Pinpoint the cell where the given text exists, returning its (X, Y) midpoint coordinate. 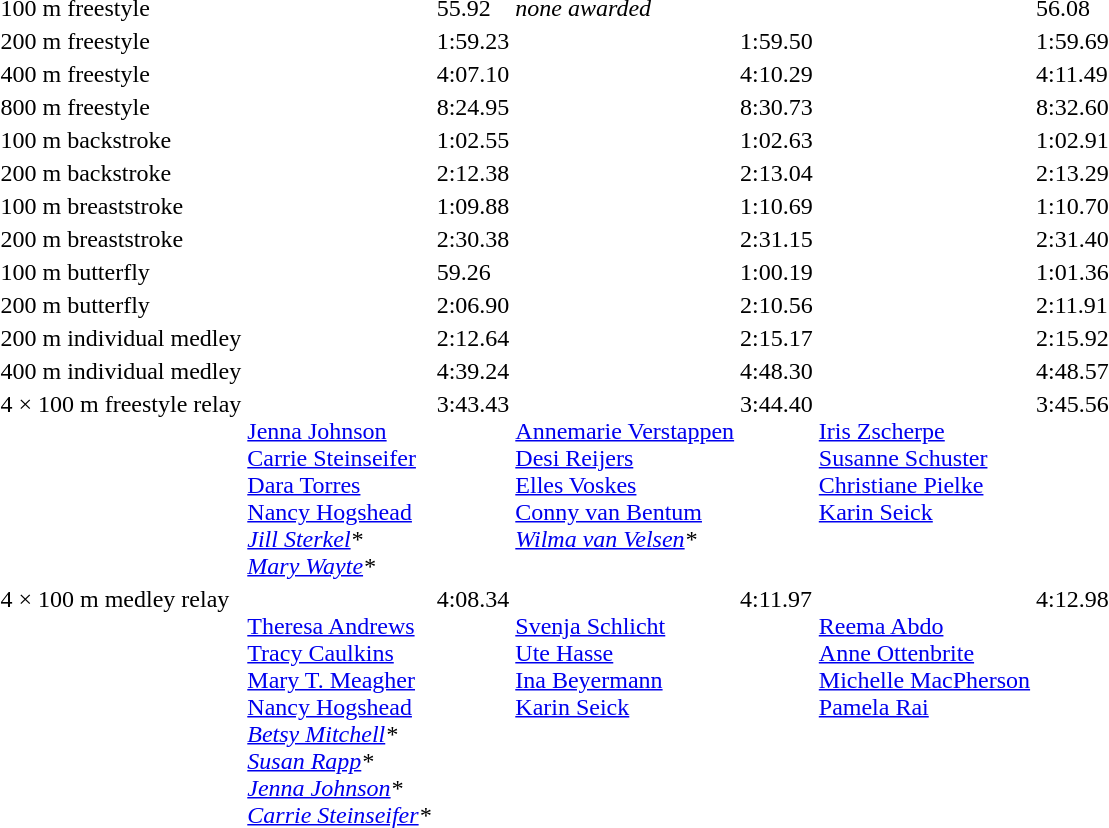
2:31.15 (777, 239)
2:10.56 (777, 305)
1:59.23 (473, 41)
Iris Zscherpe Susanne Schuster Christiane Pielke Karin Seick (924, 485)
2:12.64 (473, 338)
4:48.30 (777, 371)
4:10.29 (777, 74)
1:02.55 (473, 140)
Jenna Johnson Carrie Steinseifer Dara Torres Nancy Hogshead Jill Sterkel* Mary Wayte* (339, 485)
3:43.43 (473, 485)
3:44.40 (777, 485)
2:06.90 (473, 305)
1:00.19 (777, 272)
2:12.38 (473, 173)
2:15.17 (777, 338)
1:59.50 (777, 41)
8:30.73 (777, 107)
1:09.88 (473, 206)
59.26 (473, 272)
8:24.95 (473, 107)
1:10.69 (777, 206)
2:13.04 (777, 173)
4:39.24 (473, 371)
2:30.38 (473, 239)
1:02.63 (777, 140)
Annemarie Verstappen Desi Reijers Elles Voskes Conny van Bentum Wilma van Velsen* (625, 485)
4:07.10 (473, 74)
